Determine the [X, Y] coordinate at the center of the cell enclosing the given text.  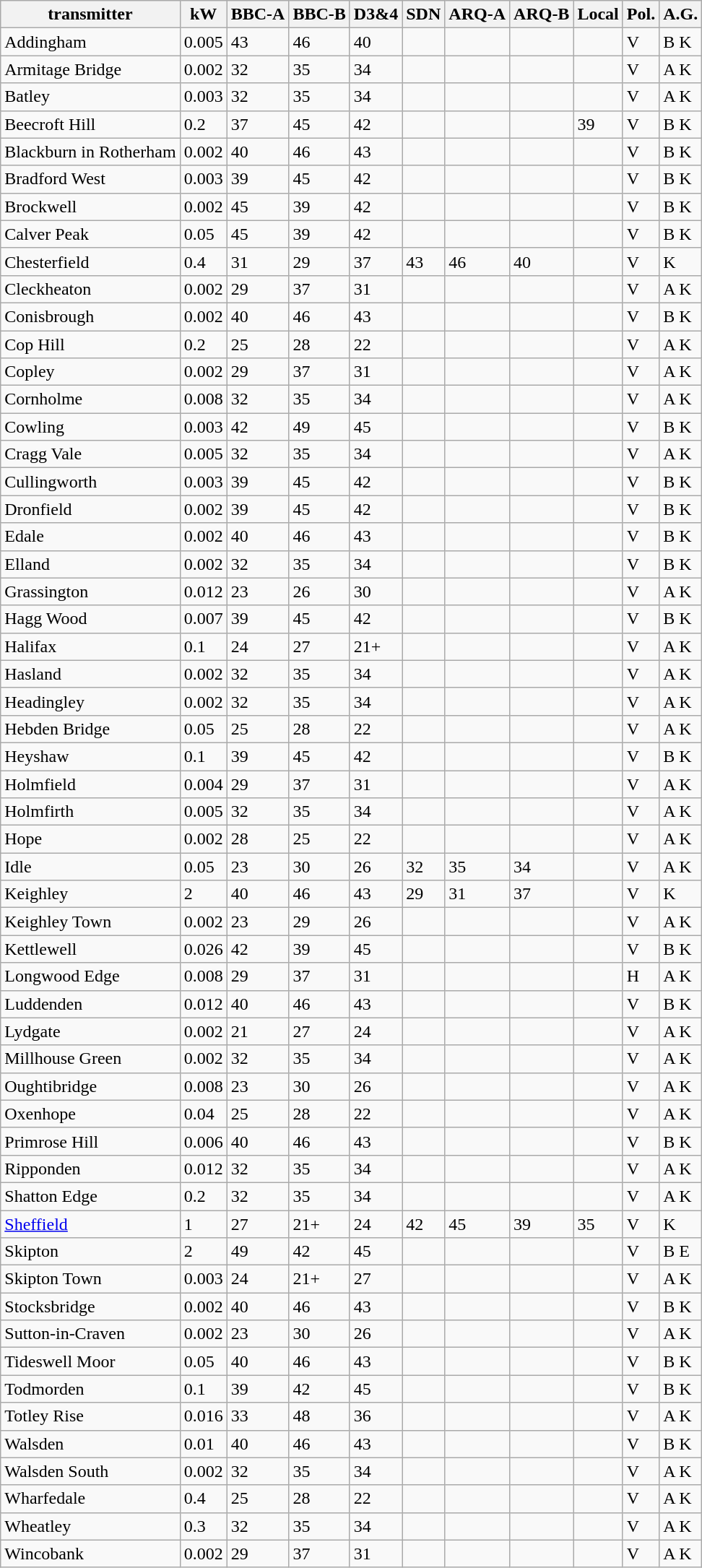
0.004 [204, 784]
Cowling [90, 427]
Holmfield [90, 784]
Cornholme [90, 399]
Skipton Town [90, 1279]
Hasland [90, 674]
Keighley [90, 894]
Hope [90, 839]
kW [204, 14]
Batley [90, 97]
0.007 [204, 619]
0.016 [204, 1416]
33 [258, 1416]
Cop Hill [90, 345]
Stocksbridge [90, 1307]
Bradford West [90, 179]
Idle [90, 867]
1 [204, 1224]
Sheffield [90, 1224]
Ripponden [90, 1169]
Oxenhope [90, 1114]
Cleckheaton [90, 289]
Wharfedale [90, 1499]
0.026 [204, 949]
Keighley Town [90, 922]
Sutton-in-Craven [90, 1334]
0.3 [204, 1526]
Oughtibridge [90, 1086]
SDN [423, 14]
Shatton Edge [90, 1196]
Wincobank [90, 1554]
Dronfield [90, 509]
Kettlewell [90, 949]
Heyshaw [90, 756]
A.G. [680, 14]
0.006 [204, 1141]
Primrose Hill [90, 1141]
Halifax [90, 646]
0.04 [204, 1114]
Wheatley [90, 1526]
transmitter [90, 14]
Edale [90, 537]
Longwood Edge [90, 976]
Hebden Bridge [90, 729]
Copley [90, 372]
Tideswell Moor [90, 1361]
48 [319, 1416]
Brockwell [90, 207]
Walsden [90, 1444]
0.01 [204, 1444]
Todmorden [90, 1389]
Millhouse Green [90, 1059]
Conisbrough [90, 316]
BBC-B [319, 14]
Headingley [90, 701]
ARQ-A [477, 14]
Blackburn in Rotherham [90, 152]
Beecroft Hill [90, 124]
Armitage Bridge [90, 69]
Totley Rise [90, 1416]
Holmfirth [90, 812]
36 [376, 1416]
Grassington [90, 592]
BBC-A [258, 14]
Addingham [90, 42]
Chesterfield [90, 261]
Skipton [90, 1252]
21 [258, 1031]
Walsden South [90, 1471]
Elland [90, 564]
Lydgate [90, 1031]
Pol. [641, 14]
B E [680, 1252]
ARQ-B [542, 14]
H [641, 976]
Hagg Wood [90, 619]
Calver Peak [90, 234]
Luddenden [90, 1004]
Local [598, 14]
Cullingworth [90, 482]
D3&4 [376, 14]
Cragg Vale [90, 454]
